Identify which cell holds the provided text, then report its (x, y) central coordinate. 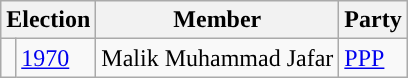
Malik Muhammad Jafar (218, 58)
1970 (56, 58)
PPP (373, 58)
Member (218, 20)
Election (48, 20)
Party (373, 20)
